Search for the cell housing the specified text and yield its (x, y) center coordinate. 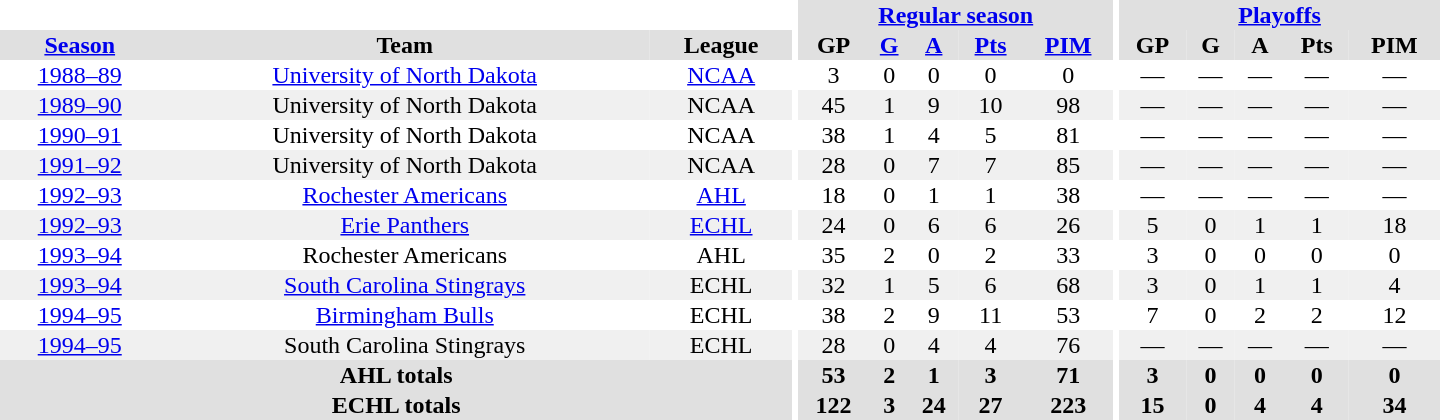
34 (1394, 405)
122 (834, 405)
AHL totals (396, 375)
26 (1068, 225)
68 (1068, 285)
32 (834, 285)
11 (991, 315)
Playoffs (1280, 15)
Erie Panthers (404, 225)
10 (991, 105)
15 (1152, 405)
Regular season (956, 15)
85 (1068, 165)
Team (404, 45)
71 (1068, 375)
ECHL totals (396, 405)
Birmingham Bulls (404, 315)
223 (1068, 405)
1991–92 (80, 165)
1988–89 (80, 75)
76 (1068, 345)
81 (1068, 135)
1990–91 (80, 135)
45 (834, 105)
27 (991, 405)
98 (1068, 105)
Season (80, 45)
League (721, 45)
1989–90 (80, 105)
35 (834, 255)
33 (1068, 255)
12 (1394, 315)
